Identify which cell holds the provided text, then report its [x, y] central coordinate. 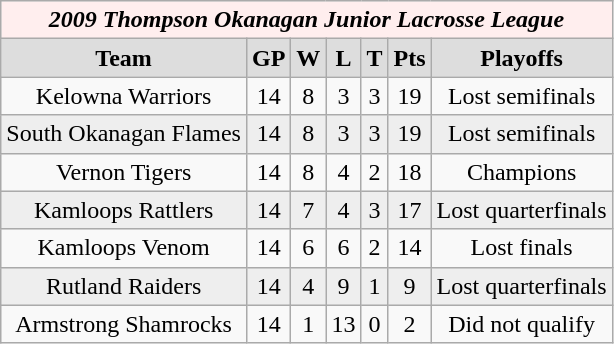
17 [410, 210]
L [344, 58]
18 [410, 172]
W [308, 58]
Vernon Tigers [124, 172]
South Okanagan Flames [124, 134]
Pts [410, 58]
Armstrong Shamrocks [124, 324]
0 [374, 324]
Champions [522, 172]
7 [308, 210]
GP [268, 58]
Kamloops Venom [124, 248]
Team [124, 58]
Kelowna Warriors [124, 96]
Rutland Raiders [124, 286]
Lost finals [522, 248]
13 [344, 324]
Kamloops Rattlers [124, 210]
Playoffs [522, 58]
Did not qualify [522, 324]
2009 Thompson Okanagan Junior Lacrosse League [306, 20]
T [374, 58]
